Return [x, y] of the center of cell containing provided text 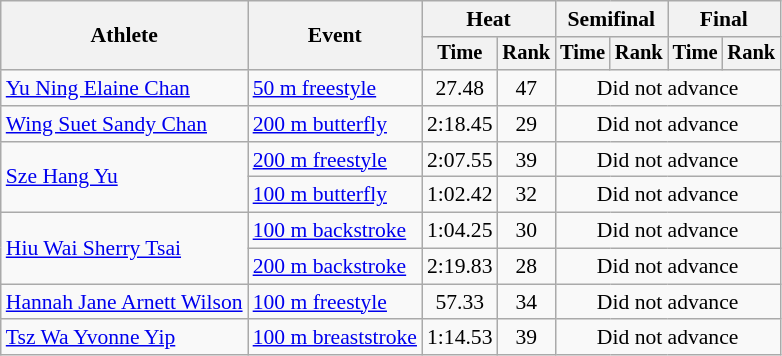
200 m butterfly [335, 124]
1:02.42 [460, 195]
200 m freestyle [335, 160]
100 m freestyle [335, 302]
2:19.83 [460, 267]
Semifinal [611, 19]
Athlete [124, 36]
28 [527, 267]
Event [335, 36]
Final [724, 19]
Heat [488, 19]
100 m butterfly [335, 195]
100 m backstroke [335, 231]
Wing Suet Sandy Chan [124, 124]
27.48 [460, 88]
34 [527, 302]
47 [527, 88]
57.33 [460, 302]
Sze Hang Yu [124, 178]
Yu Ning Elaine Chan [124, 88]
50 m freestyle [335, 88]
Hiu Wai Sherry Tsai [124, 248]
Tsz Wa Yvonne Yip [124, 338]
200 m backstroke [335, 267]
2:18.45 [460, 124]
29 [527, 124]
1:14.53 [460, 338]
1:04.25 [460, 231]
2:07.55 [460, 160]
30 [527, 231]
32 [527, 195]
100 m breaststroke [335, 338]
Hannah Jane Arnett Wilson [124, 302]
